Detect which cell encompasses the target text, then output its [X, Y] center coordinate. 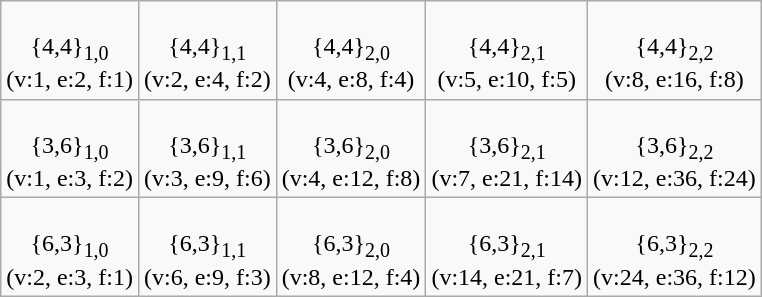
{6,3}1,1(v:6, e:9, f:3) [207, 246]
{4,4}1,1(v:2, e:4, f:2) [207, 50]
{6,3}1,0(v:2, e:3, f:1) [70, 246]
{3,6}1,1(v:3, e:9, f:6) [207, 148]
{6,3}2,2(v:24, e:36, f:12) [675, 246]
{3,6}2,1(v:7, e:21, f:14) [507, 148]
{6,3}2,0(v:8, e:12, f:4) [351, 246]
{4,4}2,0(v:4, e:8, f:4) [351, 50]
{4,4}2,2(v:8, e:16, f:8) [675, 50]
{3,6}1,0(v:1, e:3, f:2) [70, 148]
{3,6}2,0(v:4, e:12, f:8) [351, 148]
{4,4}1,0(v:1, e:2, f:1) [70, 50]
{6,3}2,1(v:14, e:21, f:7) [507, 246]
{4,4}2,1(v:5, e:10, f:5) [507, 50]
{3,6}2,2(v:12, e:36, f:24) [675, 148]
